Return the [x, y] coordinate for the center point of the cell that contains the specified text.  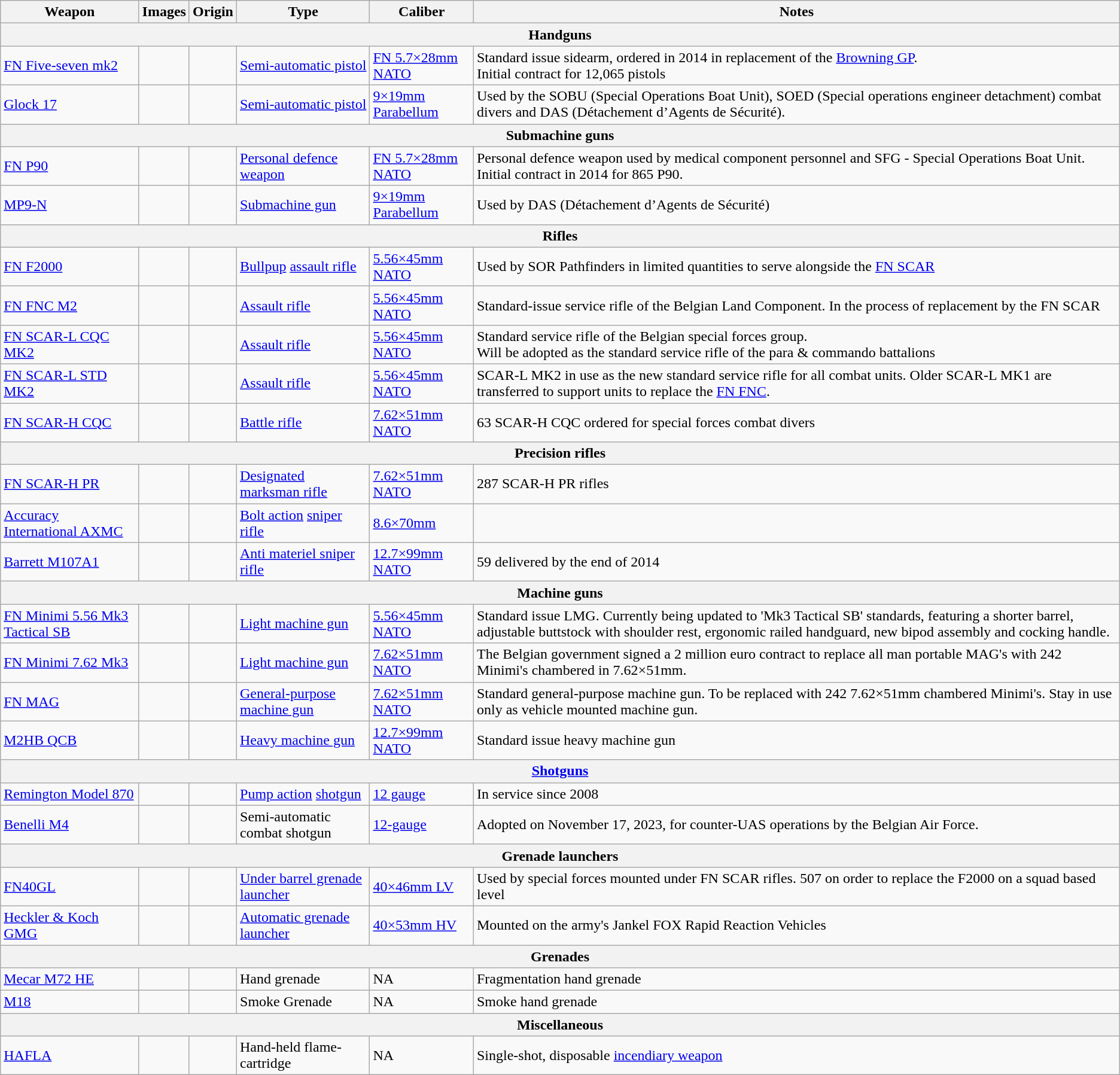
12-gauge [421, 824]
Under barrel grenade launcher [303, 887]
Used by SOR Pathfinders in limited quantities to serve alongside the FN SCAR [796, 267]
Anti materiel sniper rifle [303, 562]
Standard general-purpose machine gun. To be replaced with 242 7.62×51mm chambered Minimi's. Stay in use only as vehicle mounted machine gun. [796, 701]
Type [303, 12]
Used by special forces mounted under FN SCAR rifles. 507 on order to replace the F2000 on a squad based level [796, 887]
Standard-issue service rifle of the Belgian Land Component. In the process of replacement by the FN SCAR [796, 305]
Mecar M72 HE [69, 979]
Single-shot, disposable incendiary weapon [796, 1055]
FN SCAR-H PR [69, 485]
HAFLA [69, 1055]
40×53mm HV [421, 925]
Standard service rifle of the Belgian special forces group.Will be adopted as the standard service rifle of the para & commando battalions [796, 345]
12 gauge [421, 794]
Remington Model 870 [69, 794]
Machine guns [560, 593]
Used by DAS (Détachement d’Agents de Sécurité) [796, 205]
Submachine gun [303, 205]
Pump action shotgun [303, 794]
287 SCAR-H PR rifles [796, 485]
Standard issue heavy machine gun [796, 741]
Submachine guns [560, 135]
FN FNC M2 [69, 305]
FN SCAR-L CQC MK2 [69, 345]
Standard issue sidearm, ordered in 2014 in replacement of the Browning GP.Initial contract for 12,065 pistols [796, 66]
40×46mm LV [421, 887]
MP9-N [69, 205]
Handguns [560, 35]
Notes [796, 12]
M18 [69, 1002]
Miscellaneous [560, 1025]
Designated marksman rifle [303, 485]
Shotguns [560, 771]
The Belgian government signed a 2 million euro contract to replace all man portable MAG's with 242 Minimi's chambered in 7.62×51mm. [796, 663]
Glock 17 [69, 104]
Semi-automatic combat shotgun [303, 824]
Benelli M4 [69, 824]
Weapon [69, 12]
63 SCAR-H CQC ordered for special forces combat divers [796, 422]
FN MAG [69, 701]
In service since 2008 [796, 794]
Mounted on the army's Jankel FOX Rapid Reaction Vehicles [796, 925]
Origin [213, 12]
FN40GL [69, 887]
Personal defence weapon [303, 166]
FN P90 [69, 166]
Smoke Grenade [303, 1002]
FN SCAR-H CQC [69, 422]
Automatic grenade launcher [303, 925]
Rifles [560, 236]
Heavy machine gun [303, 741]
Hand grenade [303, 979]
Battle rifle [303, 422]
Grenades [560, 957]
Smoke hand grenade [796, 1002]
Heckler & Koch GMG [69, 925]
Images [164, 12]
Bolt action sniper rifle [303, 523]
Accuracy International AXMC [69, 523]
General-purpose machine gun [303, 701]
Fragmentation hand grenade [796, 979]
Bullpup assault rifle [303, 267]
Personal defence weapon used by medical component personnel and SFG - Special Operations Boat Unit.Initial contract in 2014 for 865 P90. [796, 166]
SCAR-L MK2 in use as the new standard service rifle for all combat units. Older SCAR-L MK1 are transferred to support units to replace the FN FNC. [796, 383]
FN SCAR-L STD MK2 [69, 383]
Caliber [421, 12]
59 delivered by the end of 2014 [796, 562]
Barrett M107A1 [69, 562]
Adopted on November 17, 2023, for counter-UAS operations by the Belgian Air Force. [796, 824]
M2HB QCB [69, 741]
FN Minimi 7.62 Mk3 [69, 663]
FN Minimi 5.56 Mk3 Tactical SB [69, 623]
Hand-held flame-cartridge [303, 1055]
8.6×70mm [421, 523]
FN Five-seven mk2 [69, 66]
Precision rifles [560, 453]
FN F2000 [69, 267]
Grenade launchers [560, 855]
